Determine the (x, y) coordinate at the center of the cell enclosing the given text.  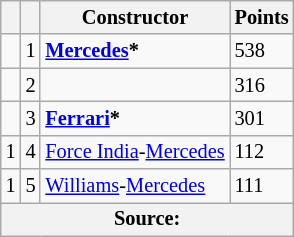
Points (262, 17)
Williams-Mercedes (134, 186)
112 (262, 152)
Source: (148, 219)
4 (31, 152)
Mercedes* (134, 51)
Ferrari* (134, 118)
316 (262, 85)
3 (31, 118)
111 (262, 186)
2 (31, 85)
301 (262, 118)
5 (31, 186)
538 (262, 51)
Force India-Mercedes (134, 152)
Constructor (134, 17)
